Extract the [X, Y] coordinate from the center of the cell holding the provided text.  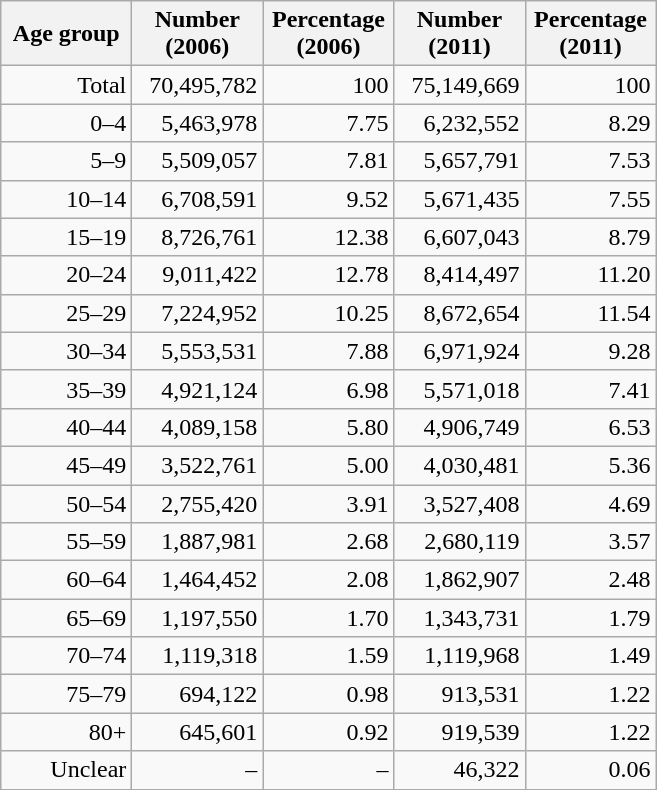
645,601 [198, 732]
15–19 [66, 237]
4,906,749 [460, 427]
12.78 [328, 275]
1,862,907 [460, 580]
0.92 [328, 732]
6.98 [328, 389]
2,680,119 [460, 542]
65–69 [66, 618]
4,089,158 [198, 427]
9.28 [590, 351]
2.48 [590, 580]
3.57 [590, 542]
694,122 [198, 694]
7.41 [590, 389]
6,607,043 [460, 237]
5.80 [328, 427]
80+ [66, 732]
1.79 [590, 618]
70–74 [66, 656]
5,463,978 [198, 123]
6,232,552 [460, 123]
45–49 [66, 465]
5,657,791 [460, 161]
40–44 [66, 427]
0.98 [328, 694]
1,119,318 [198, 656]
Percentage (2011) [590, 34]
6.53 [590, 427]
5.36 [590, 465]
6,708,591 [198, 199]
5.00 [328, 465]
50–54 [66, 503]
10.25 [328, 313]
9.52 [328, 199]
46,322 [460, 770]
919,539 [460, 732]
5,671,435 [460, 199]
8,672,654 [460, 313]
10–14 [66, 199]
1,343,731 [460, 618]
Percentage (2006) [328, 34]
Age group [66, 34]
12.38 [328, 237]
1.70 [328, 618]
60–64 [66, 580]
8.29 [590, 123]
0–4 [66, 123]
55–59 [66, 542]
5–9 [66, 161]
8,726,761 [198, 237]
5,509,057 [198, 161]
5,571,018 [460, 389]
1,464,452 [198, 580]
1.59 [328, 656]
1,119,968 [460, 656]
8,414,497 [460, 275]
0.06 [590, 770]
4.69 [590, 503]
4,030,481 [460, 465]
70,495,782 [198, 85]
7.55 [590, 199]
11.20 [590, 275]
35–39 [66, 389]
4,921,124 [198, 389]
2.68 [328, 542]
7.81 [328, 161]
1,887,981 [198, 542]
Number (2006) [198, 34]
25–29 [66, 313]
6,971,924 [460, 351]
5,553,531 [198, 351]
7,224,952 [198, 313]
3,522,761 [198, 465]
3,527,408 [460, 503]
75,149,669 [460, 85]
913,531 [460, 694]
7.75 [328, 123]
2,755,420 [198, 503]
7.53 [590, 161]
1,197,550 [198, 618]
3.91 [328, 503]
1.49 [590, 656]
9,011,422 [198, 275]
8.79 [590, 237]
75–79 [66, 694]
30–34 [66, 351]
Total [66, 85]
11.54 [590, 313]
Number (2011) [460, 34]
2.08 [328, 580]
7.88 [328, 351]
Unclear [66, 770]
20–24 [66, 275]
